Provide the [x, y] coordinate of the cell's center where the given text is located.  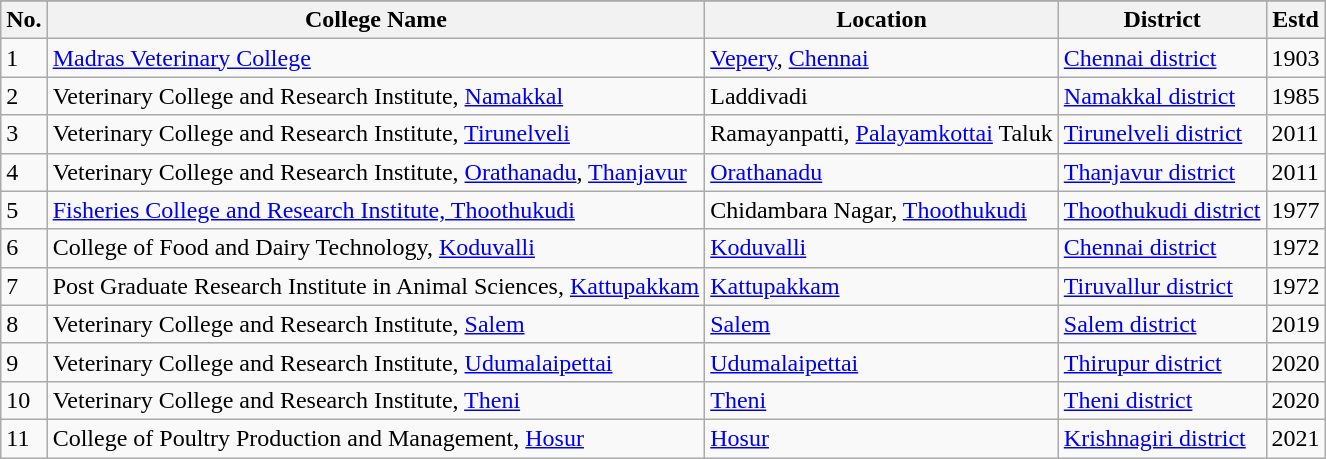
Vepery, Chennai [882, 58]
Veterinary College and Research Institute, Orathanadu, Thanjavur [376, 172]
Fisheries College and Research Institute, Thoothukudi [376, 210]
Orathanadu [882, 172]
10 [24, 400]
7 [24, 286]
Ramayanpatti, Palayamkottai Taluk [882, 134]
Veterinary College and Research Institute, Theni [376, 400]
Krishnagiri district [1162, 438]
Thanjavur district [1162, 172]
Post Graduate Research Institute in Animal Sciences, Kattupakkam [376, 286]
No. [24, 20]
1985 [1296, 96]
College Name [376, 20]
Hosur [882, 438]
Thoothukudi district [1162, 210]
Theni district [1162, 400]
District [1162, 20]
3 [24, 134]
Tiruvallur district [1162, 286]
Veterinary College and Research Institute, Udumalaipettai [376, 362]
Theni [882, 400]
Veterinary College and Research Institute, Tirunelveli [376, 134]
Namakkal district [1162, 96]
Kattupakkam [882, 286]
1 [24, 58]
2 [24, 96]
Laddivadi [882, 96]
6 [24, 248]
College of Food and Dairy Technology, Koduvalli [376, 248]
Location [882, 20]
Salem district [1162, 324]
Koduvalli [882, 248]
Tirunelveli district [1162, 134]
4 [24, 172]
College of Poultry Production and Management, Hosur [376, 438]
Veterinary College and Research Institute, Namakkal [376, 96]
1903 [1296, 58]
Chidambara Nagar, Thoothukudi [882, 210]
2019 [1296, 324]
Thirupur district [1162, 362]
9 [24, 362]
11 [24, 438]
Madras Veterinary College [376, 58]
Veterinary College and Research Institute, Salem [376, 324]
Salem [882, 324]
5 [24, 210]
Udumalaipettai [882, 362]
Estd [1296, 20]
2021 [1296, 438]
8 [24, 324]
1977 [1296, 210]
